Output the (X, Y) coordinate of the center of the cell containing the given text.  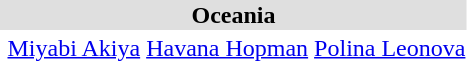
Oceania (234, 15)
